Output the [x, y] coordinate of the center of the cell containing the given text.  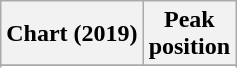
Chart (2019) [72, 34]
Peakposition [189, 34]
